Scan for the cell matching the given text and deliver its (x, y) coordinate at center. 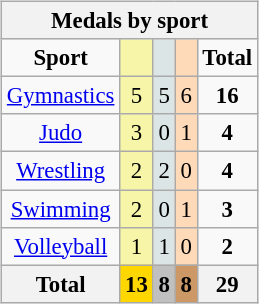
16 (227, 96)
Swimming (61, 209)
6 (186, 96)
Volleyball (61, 246)
Wrestling (61, 171)
13 (136, 284)
29 (227, 284)
Sport (61, 58)
Medals by sport (130, 21)
Judo (61, 133)
Gymnastics (61, 96)
